For the text-containing cell, return its midpoint in (x, y) coordinate format. 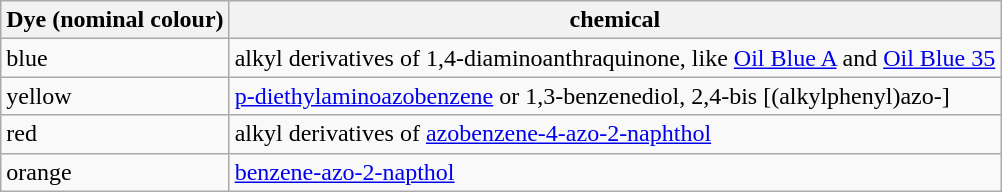
benzene-azo-2-napthol (615, 172)
p-diethylaminoazobenzene or 1,3-benzenediol, 2,4-bis [(alkylphenyl)azo-] (615, 96)
red (115, 134)
yellow (115, 96)
alkyl derivatives of azobenzene-4-azo-2-naphthol (615, 134)
Dye (nominal colour) (115, 20)
alkyl derivatives of 1,4-diaminoanthraquinone, like Oil Blue A and Oil Blue 35 (615, 58)
orange (115, 172)
chemical (615, 20)
blue (115, 58)
